Determine the [x, y] coordinate at the center of the cell enclosing the given text.  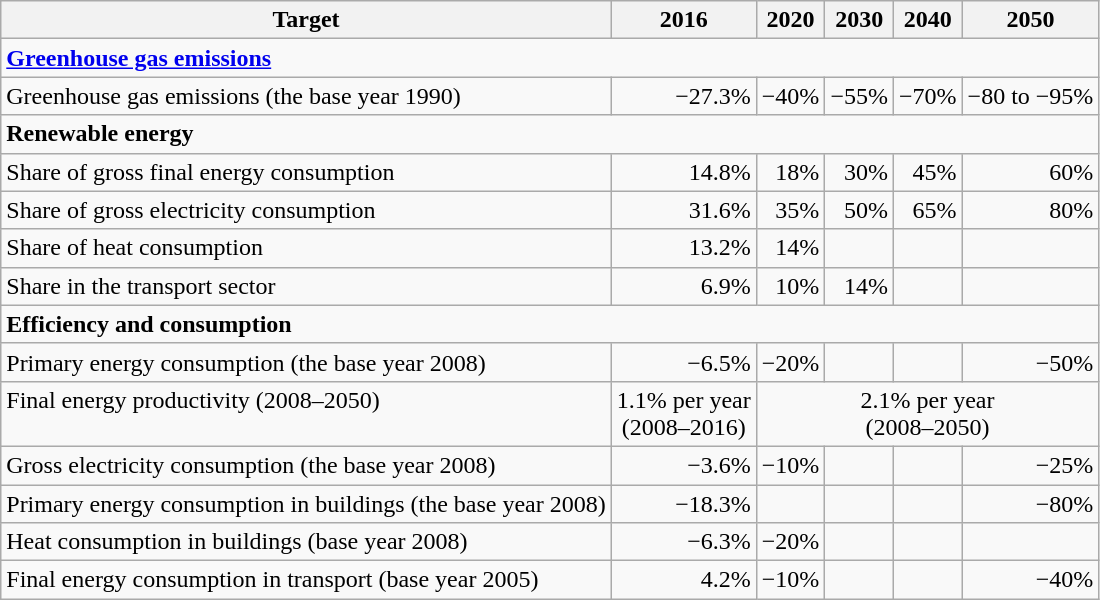
Greenhouse gas emissions (the base year 1990) [306, 96]
Share of heat consumption [306, 248]
Share in the transport sector [306, 286]
2020 [790, 20]
−27.3% [684, 96]
18% [790, 172]
30% [860, 172]
2016 [684, 20]
6.9% [684, 286]
Share of gross final energy consumption [306, 172]
Final energy consumption in transport (base year 2005) [306, 580]
45% [928, 172]
Gross electricity consumption (the base year 2008) [306, 465]
1.1% per year(2008–2016) [684, 414]
2.1% per year(2008–2050) [928, 414]
2030 [860, 20]
2040 [928, 20]
Primary energy consumption in buildings (the base year 2008) [306, 503]
Final energy productivity (2008–2050) [306, 414]
−80% [1030, 503]
−80 to −95% [1030, 96]
−25% [1030, 465]
4.2% [684, 580]
Share of gross electricity consumption [306, 210]
Primary energy consumption (the base year 2008) [306, 362]
−70% [928, 96]
50% [860, 210]
−6.3% [684, 542]
2050 [1030, 20]
65% [928, 210]
Greenhouse gas emissions [550, 58]
−50% [1030, 362]
Heat consumption in buildings (base year 2008) [306, 542]
14.8% [684, 172]
Renewable energy [550, 134]
Efficiency and consumption [550, 324]
−55% [860, 96]
13.2% [684, 248]
31.6% [684, 210]
Target [306, 20]
−3.6% [684, 465]
−6.5% [684, 362]
80% [1030, 210]
60% [1030, 172]
10% [790, 286]
35% [790, 210]
−18.3% [684, 503]
